Find where the given text appears and provide that cell's center as (X, Y) coordinate. 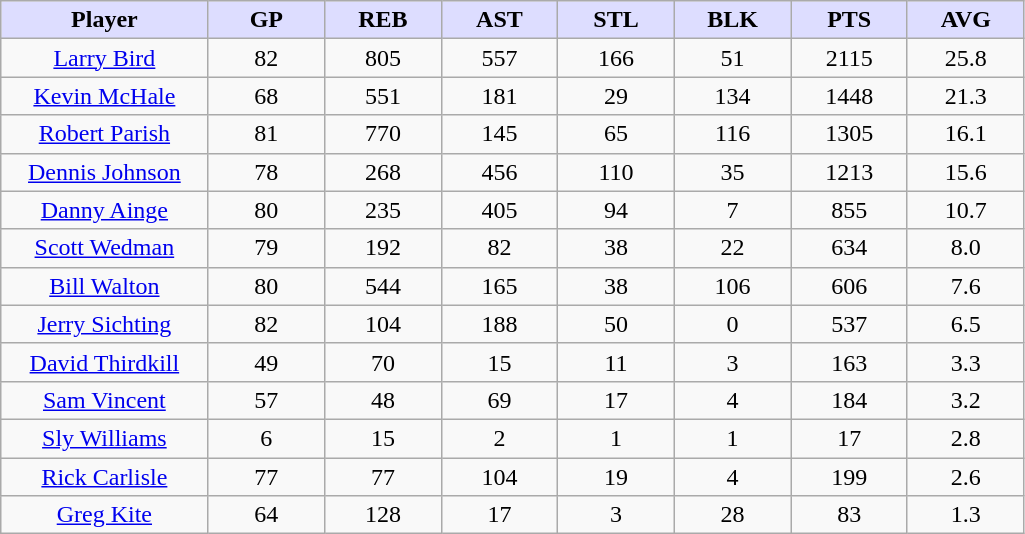
16.1 (966, 134)
551 (384, 96)
Danny Ainge (104, 210)
48 (384, 400)
94 (616, 210)
79 (266, 248)
STL (616, 20)
10.7 (966, 210)
Rick Carlisle (104, 477)
199 (850, 477)
22 (732, 248)
69 (500, 400)
REB (384, 20)
David Thirdkill (104, 362)
57 (266, 400)
405 (500, 210)
0 (732, 324)
70 (384, 362)
110 (616, 172)
1213 (850, 172)
78 (266, 172)
15.6 (966, 172)
7.6 (966, 286)
Sam Vincent (104, 400)
Larry Bird (104, 58)
166 (616, 58)
1305 (850, 134)
Player (104, 20)
6.5 (966, 324)
81 (266, 134)
28 (732, 515)
2.8 (966, 438)
145 (500, 134)
181 (500, 96)
49 (266, 362)
2.6 (966, 477)
456 (500, 172)
11 (616, 362)
537 (850, 324)
AVG (966, 20)
557 (500, 58)
AST (500, 20)
2115 (850, 58)
GP (266, 20)
25.8 (966, 58)
29 (616, 96)
544 (384, 286)
83 (850, 515)
163 (850, 362)
805 (384, 58)
51 (732, 58)
Robert Parish (104, 134)
128 (384, 515)
BLK (732, 20)
50 (616, 324)
606 (850, 286)
116 (732, 134)
7 (732, 210)
Dennis Johnson (104, 172)
35 (732, 172)
19 (616, 477)
3.2 (966, 400)
634 (850, 248)
Bill Walton (104, 286)
Scott Wedman (104, 248)
PTS (850, 20)
68 (266, 96)
192 (384, 248)
165 (500, 286)
Greg Kite (104, 515)
2 (500, 438)
770 (384, 134)
65 (616, 134)
134 (732, 96)
Kevin McHale (104, 96)
8.0 (966, 248)
855 (850, 210)
1.3 (966, 515)
3.3 (966, 362)
184 (850, 400)
268 (384, 172)
1448 (850, 96)
106 (732, 286)
6 (266, 438)
Sly Williams (104, 438)
Jerry Sichting (104, 324)
188 (500, 324)
64 (266, 515)
21.3 (966, 96)
235 (384, 210)
